Determine the (x, y) coordinate at the center of the cell enclosing the given text.  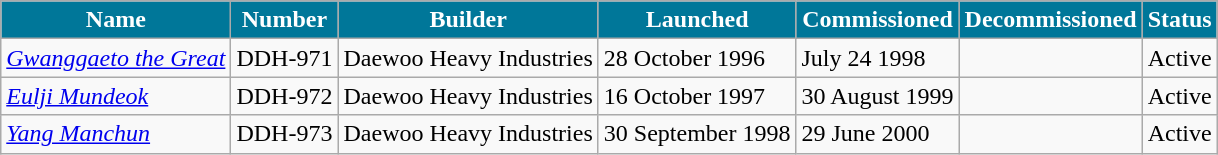
30 August 1999 (878, 96)
28 October 1996 (697, 58)
Decommissioned (1050, 20)
Yang Manchun (116, 134)
Eulji Mundeok (116, 96)
July 24 1998 (878, 58)
Builder (468, 20)
Commissioned (878, 20)
29 June 2000 (878, 134)
Name (116, 20)
DDH-973 (284, 134)
Launched (697, 20)
DDH-971 (284, 58)
16 October 1997 (697, 96)
30 September 1998 (697, 134)
Number (284, 20)
Status (1180, 20)
DDH-972 (284, 96)
Gwanggaeto the Great (116, 58)
